Return [X, Y] of the center of cell containing provided text 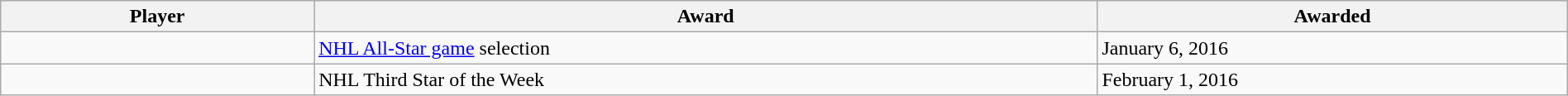
Awarded [1332, 17]
NHL All-Star game selection [706, 48]
January 6, 2016 [1332, 48]
Award [706, 17]
NHL Third Star of the Week [706, 79]
February 1, 2016 [1332, 79]
Player [157, 17]
